Provide the (x, y) coordinate of the cell's center where the given text is located.  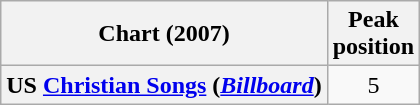
Peakposition (373, 34)
US Christian Songs (Billboard) (164, 85)
Chart (2007) (164, 34)
5 (373, 85)
